For the text-containing cell, return its midpoint in (x, y) coordinate format. 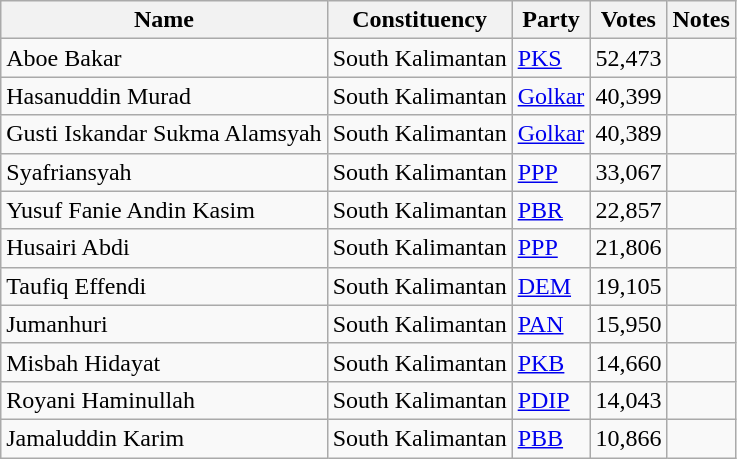
Aboe Bakar (164, 58)
Syafriansyah (164, 172)
15,950 (628, 324)
Notes (701, 20)
PDIP (551, 400)
PAN (551, 324)
PBR (551, 210)
33,067 (628, 172)
DEM (551, 286)
19,105 (628, 286)
Yusuf Fanie Andin Kasim (164, 210)
40,389 (628, 134)
Jumanhuri (164, 324)
PBB (551, 438)
Name (164, 20)
PKS (551, 58)
Gusti Iskandar Sukma Alamsyah (164, 134)
14,043 (628, 400)
22,857 (628, 210)
Party (551, 20)
Jamaluddin Karim (164, 438)
Constituency (420, 20)
Votes (628, 20)
40,399 (628, 96)
14,660 (628, 362)
PKB (551, 362)
Hasanuddin Murad (164, 96)
Royani Haminullah (164, 400)
Taufiq Effendi (164, 286)
Misbah Hidayat (164, 362)
Husairi Abdi (164, 248)
10,866 (628, 438)
21,806 (628, 248)
52,473 (628, 58)
